Search for the cell housing the specified text and yield its [X, Y] center coordinate. 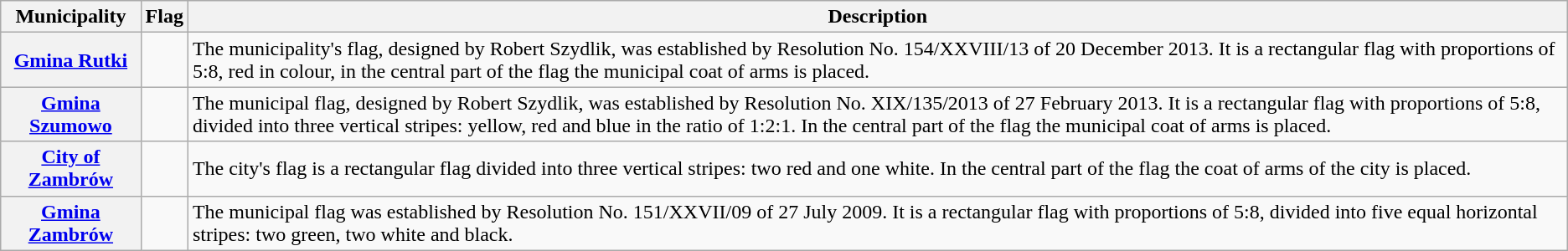
Gmina Zambrów [70, 223]
Flag [164, 17]
Gmina Rutki [70, 60]
Gmina Szumowo [70, 114]
Description [878, 17]
Municipality [70, 17]
City of Zambrów [70, 169]
